Detect which cell encompasses the target text, then output its [X, Y] center coordinate. 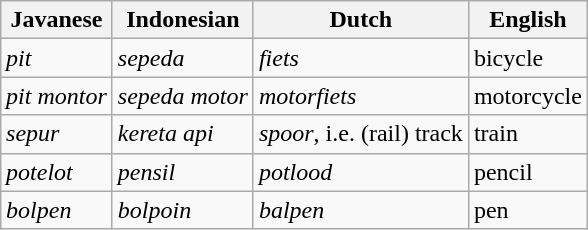
pen [528, 210]
sepur [57, 134]
kereta api [182, 134]
pencil [528, 172]
fiets [360, 58]
pensil [182, 172]
sepeda motor [182, 96]
bolpen [57, 210]
balpen [360, 210]
spoor, i.e. (rail) track [360, 134]
pit [57, 58]
motorcycle [528, 96]
bicycle [528, 58]
potlood [360, 172]
pit montor [57, 96]
Dutch [360, 20]
train [528, 134]
Javanese [57, 20]
motorfiets [360, 96]
potelot [57, 172]
bolpoin [182, 210]
Indonesian [182, 20]
sepeda [182, 58]
English [528, 20]
